Detect which cell encompasses the target text, then output its (x, y) center coordinate. 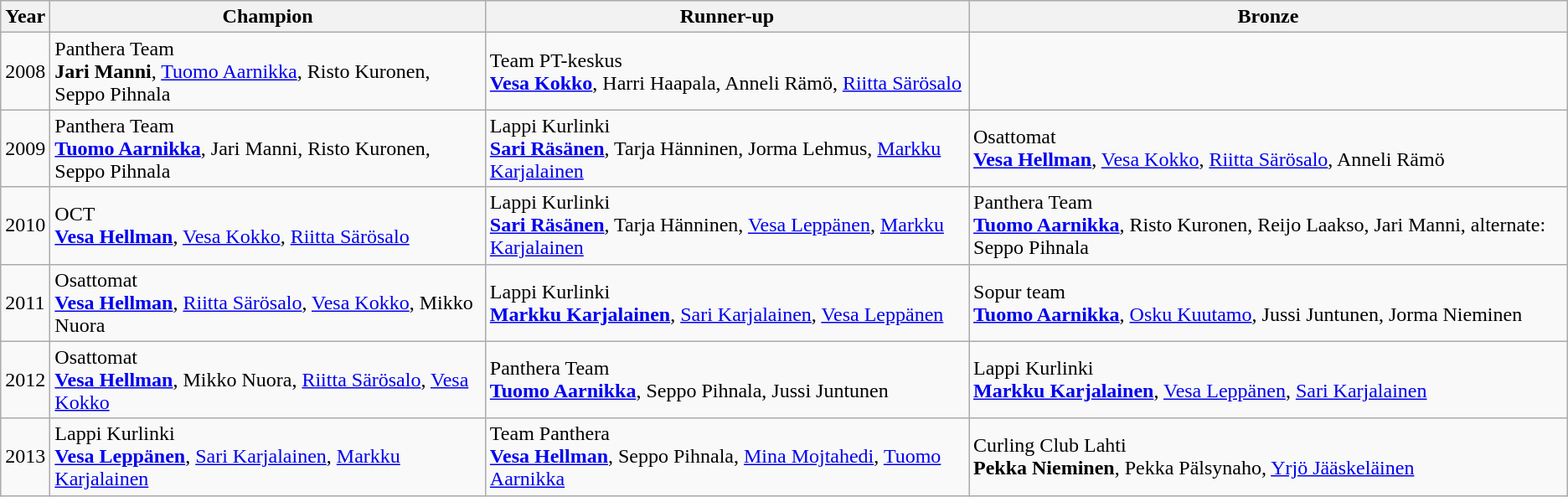
Panthera TeamTuomo Aarnikka, Risto Kuronen, Reijo Laakso, Jari Manni, alternate: Seppo Pihnala (1268, 225)
Year (25, 17)
Sopur teamTuomo Aarnikka, Osku Kuutamo, Jussi Juntunen, Jorma Nieminen (1268, 303)
2012 (25, 380)
OsattomatVesa Hellman, Riitta Särösalo, Vesa Kokko, Mikko Nuora (268, 303)
Lappi KurlinkiVesa Leppänen, Sari Karjalainen, Markku Karjalainen (268, 457)
2011 (25, 303)
2013 (25, 457)
Runner-up (727, 17)
Panthera TeamTuomo Aarnikka, Jari Manni, Risto Kuronen, Seppo Pihnala (268, 148)
Lappi KurlinkiMarkku Karjalainen, Sari Karjalainen, Vesa Leppänen (727, 303)
Lappi KurlinkiSari Räsänen, Tarja Hänninen, Jorma Lehmus, Markku Karjalainen (727, 148)
OsattomatVesa Hellman, Mikko Nuora, Riitta Särösalo, Vesa Kokko (268, 380)
Lappi KurlinkiMarkku Karjalainen, Vesa Leppänen, Sari Karjalainen (1268, 380)
Bronze (1268, 17)
Panthera TeamTuomo Aarnikka, Seppo Pihnala, Jussi Juntunen (727, 380)
Team PT-keskusVesa Kokko, Harri Haapala, Anneli Rämö, Riitta Särösalo (727, 71)
Curling Club LahtiPekka Nieminen, Pekka Pälsynaho, Yrjö Jääskeläinen (1268, 457)
OCTVesa Hellman, Vesa Kokko, Riitta Särösalo (268, 225)
2008 (25, 71)
Champion (268, 17)
Lappi KurlinkiSari Räsänen, Tarja Hänninen, Vesa Leppänen, Markku Karjalainen (727, 225)
2010 (25, 225)
Team PantheraVesa Hellman, Seppo Pihnala, Mina Mojtahedi, Tuomo Aarnikka (727, 457)
OsattomatVesa Hellman, Vesa Kokko, Riitta Särösalo, Anneli Rämö (1268, 148)
2009 (25, 148)
Panthera TeamJari Manni, Tuomo Aarnikka, Risto Kuronen, Seppo Pihnala (268, 71)
